Extract the (x, y) coordinate from the center of the cell holding the provided text.  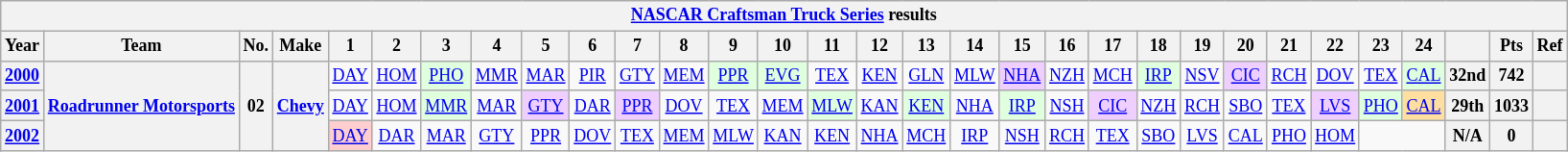
Roadrunner Motorsports (141, 106)
742 (1511, 75)
21 (1289, 46)
11 (832, 46)
EVG (783, 75)
Year (23, 46)
13 (926, 46)
22 (1335, 46)
PIR (593, 75)
2002 (23, 135)
4 (497, 46)
3 (447, 46)
Team (141, 46)
18 (1158, 46)
12 (879, 46)
NSV (1203, 75)
16 (1067, 46)
14 (974, 46)
17 (1112, 46)
15 (1022, 46)
20 (1245, 46)
29th (1467, 106)
10 (783, 46)
GLN (926, 75)
NASCAR Craftsman Truck Series results (784, 15)
Pts (1511, 46)
Chevy (300, 106)
1 (350, 46)
N/A (1467, 135)
Ref (1550, 46)
32nd (1467, 75)
2000 (23, 75)
2001 (23, 106)
2 (397, 46)
23 (1381, 46)
0 (1511, 135)
7 (638, 46)
9 (733, 46)
6 (593, 46)
Make (300, 46)
02 (255, 106)
5 (546, 46)
19 (1203, 46)
1033 (1511, 106)
24 (1423, 46)
8 (684, 46)
No. (255, 46)
